Identify which cell holds the provided text, then report its [X, Y] central coordinate. 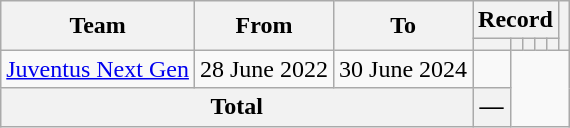
Total [237, 107]
To [404, 26]
Juventus Next Gen [98, 69]
28 June 2022 [264, 69]
Record [516, 20]
— [492, 107]
30 June 2024 [404, 69]
From [264, 26]
Team [98, 26]
